Extract the [X, Y] coordinate from the center of the cell holding the provided text.  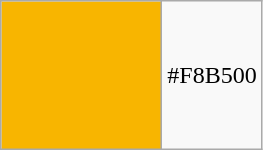
#F8B500 [212, 75]
